Output the [X, Y] coordinate of the center of the cell containing the given text.  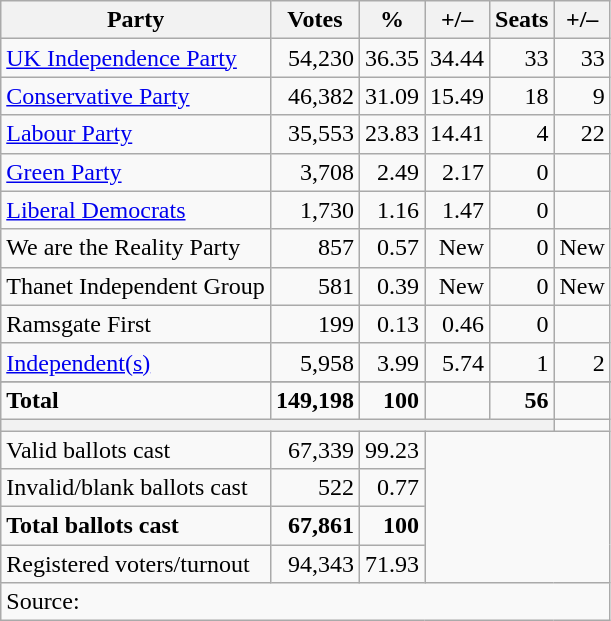
Conservative Party [136, 96]
99.23 [392, 449]
0.77 [392, 488]
Green Party [136, 172]
31.09 [392, 96]
67,339 [314, 449]
Total [136, 400]
36.35 [392, 58]
We are the Reality Party [136, 248]
14.41 [458, 134]
522 [314, 488]
0.57 [392, 248]
Seats [522, 20]
54,230 [314, 58]
Ramsgate First [136, 324]
35,553 [314, 134]
1 [522, 362]
Votes [314, 20]
23.83 [392, 134]
Independent(s) [136, 362]
581 [314, 286]
46,382 [314, 96]
Liberal Democrats [136, 210]
1.16 [392, 210]
1,730 [314, 210]
5,958 [314, 362]
18 [522, 96]
67,861 [314, 526]
9 [582, 96]
Registered voters/turnout [136, 564]
Total ballots cast [136, 526]
94,343 [314, 564]
5.74 [458, 362]
1.47 [458, 210]
3.99 [392, 362]
149,198 [314, 400]
0.46 [458, 324]
Labour Party [136, 134]
2.17 [458, 172]
56 [522, 400]
UK Independence Party [136, 58]
34.44 [458, 58]
71.93 [392, 564]
Valid ballots cast [136, 449]
857 [314, 248]
22 [582, 134]
Invalid/blank ballots cast [136, 488]
0.39 [392, 286]
2.49 [392, 172]
15.49 [458, 96]
Thanet Independent Group [136, 286]
% [392, 20]
2 [582, 362]
3,708 [314, 172]
4 [522, 134]
0.13 [392, 324]
Source: [306, 602]
Party [136, 20]
199 [314, 324]
